Identify which cell holds the provided text, then report its (x, y) central coordinate. 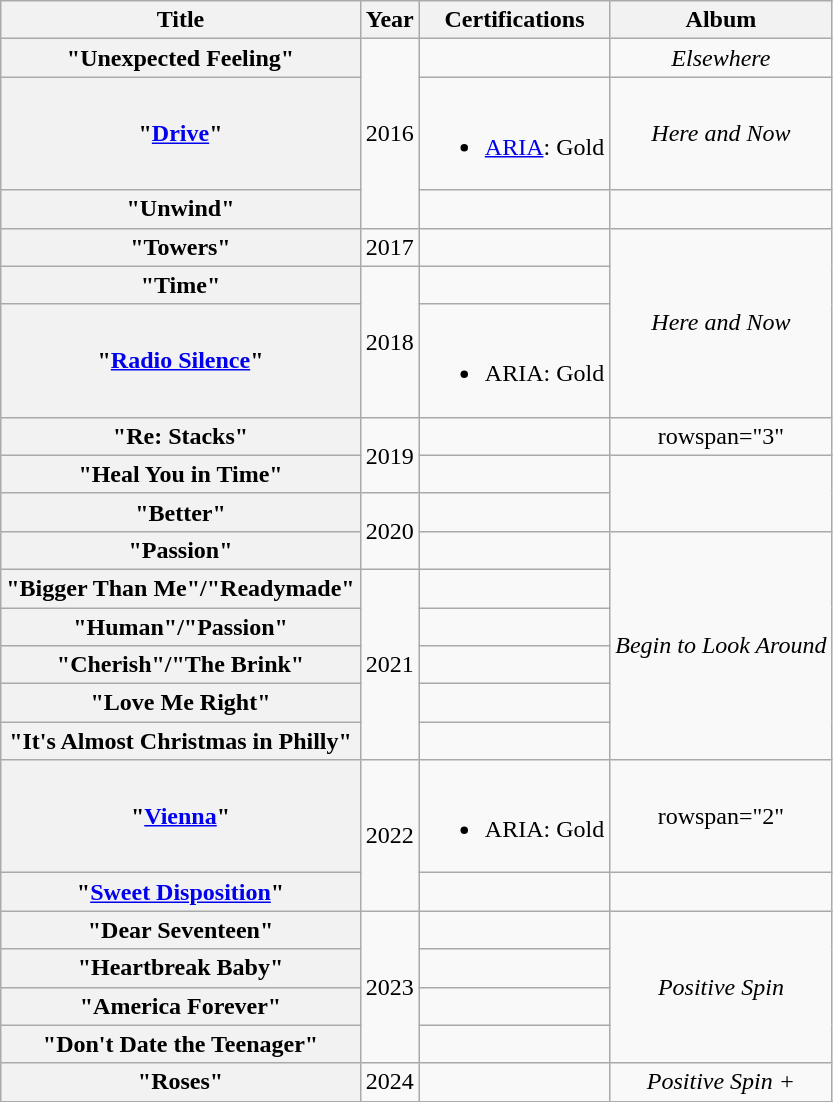
rowspan="2" (721, 816)
rowspan="3" (721, 436)
"Radio Silence" (180, 360)
Positive Spin + (721, 1082)
"Love Me Right" (180, 703)
"It's Almost Christmas in Philly" (180, 741)
"Heartbreak Baby" (180, 968)
"Better" (180, 512)
"Unwind" (180, 209)
"Dear Seventeen" (180, 930)
2019 (390, 455)
"Drive" (180, 134)
Certifications (514, 20)
"Heal You in Time" (180, 474)
2017 (390, 247)
2021 (390, 664)
"Towers" (180, 247)
"Re: Stacks" (180, 436)
Elsewhere (721, 58)
"Unexpected Feeling" (180, 58)
Positive Spin (721, 987)
"Vienna" (180, 816)
2018 (390, 342)
"Human"/"Passion" (180, 627)
"Roses" (180, 1082)
"Sweet Disposition" (180, 892)
Album (721, 20)
2016 (390, 134)
"America Forever" (180, 1006)
2020 (390, 531)
2022 (390, 836)
2023 (390, 987)
"Time" (180, 285)
"Passion" (180, 550)
"Cherish"/"The Brink" (180, 665)
"Don't Date the Teenager" (180, 1044)
Begin to Look Around (721, 645)
2024 (390, 1082)
Year (390, 20)
"Bigger Than Me"/"Readymade" (180, 588)
Title (180, 20)
